Capture the cell that displays the provided text and extract its [X, Y] central coordinate. 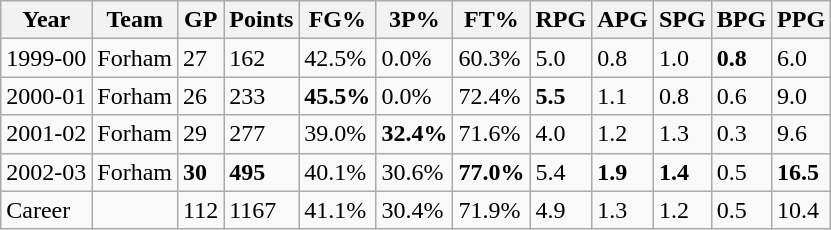
42.5% [338, 58]
233 [262, 96]
9.0 [802, 96]
16.5 [802, 172]
27 [201, 58]
10.4 [802, 210]
30 [201, 172]
2002-03 [46, 172]
77.0% [492, 172]
4.0 [561, 134]
1167 [262, 210]
41.1% [338, 210]
6.0 [802, 58]
1.9 [623, 172]
71.6% [492, 134]
40.1% [338, 172]
BPG [741, 20]
2000-01 [46, 96]
Team [135, 20]
5.0 [561, 58]
SPG [682, 20]
495 [262, 172]
112 [201, 210]
162 [262, 58]
30.4% [414, 210]
39.0% [338, 134]
29 [201, 134]
1999-00 [46, 58]
1.1 [623, 96]
30.6% [414, 172]
72.4% [492, 96]
60.3% [492, 58]
1.4 [682, 172]
2001-02 [46, 134]
5.5 [561, 96]
APG [623, 20]
PPG [802, 20]
FT% [492, 20]
3P% [414, 20]
9.6 [802, 134]
RPG [561, 20]
0.3 [741, 134]
26 [201, 96]
71.9% [492, 210]
Points [262, 20]
277 [262, 134]
0.6 [741, 96]
4.9 [561, 210]
Year [46, 20]
GP [201, 20]
Career [46, 210]
1.0 [682, 58]
5.4 [561, 172]
45.5% [338, 96]
32.4% [414, 134]
FG% [338, 20]
